Provide the (X, Y) coordinate of the cell's center where the given text is located.  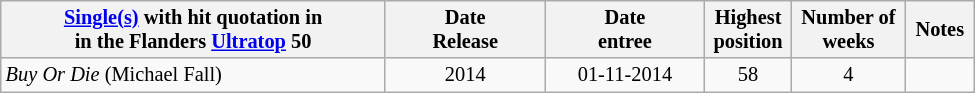
Date Release (465, 30)
Buy Or Die (Michael Fall) (194, 75)
2014 (465, 75)
Single(s) with hit quotation in in the Flanders Ultratop 50 (194, 30)
58 (748, 75)
Highest position (748, 30)
01-11-2014 (625, 75)
Date entree (625, 30)
Number of weeks (848, 30)
Notes (940, 30)
4 (848, 75)
